For the text-containing cell, return its midpoint in [X, Y] coordinate format. 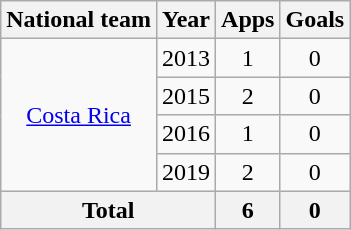
Total [108, 210]
6 [248, 210]
Costa Rica [79, 115]
Goals [315, 20]
Year [186, 20]
2015 [186, 96]
National team [79, 20]
2016 [186, 134]
2013 [186, 58]
2019 [186, 172]
Apps [248, 20]
